Find where the given text appears and provide that cell's center as (x, y) coordinate. 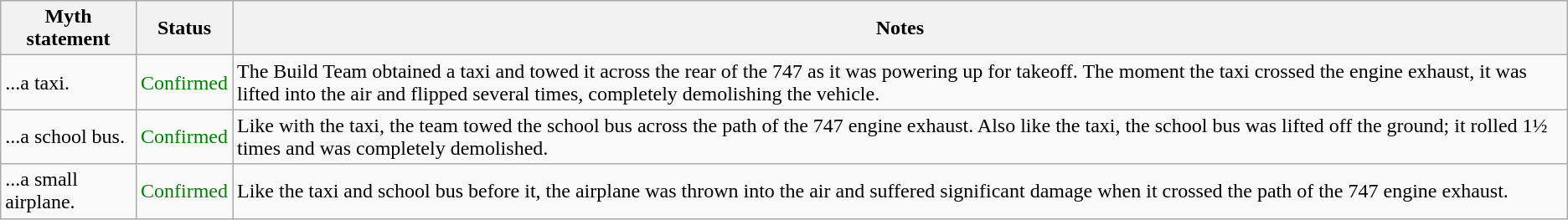
...a school bus. (69, 137)
Myth statement (69, 28)
...a small airplane. (69, 191)
Status (184, 28)
Notes (900, 28)
...a taxi. (69, 82)
